Output the (x, y) coordinate of the center of the cell containing the given text.  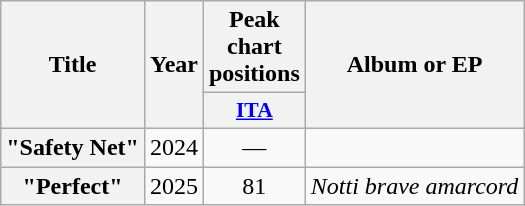
Peak chart positions (254, 47)
Album or EP (414, 65)
81 (254, 185)
Notti brave amarcord (414, 185)
Year (174, 65)
ITA (254, 111)
"Perfect" (73, 185)
2024 (174, 147)
— (254, 147)
"Safety Net" (73, 147)
Title (73, 65)
2025 (174, 185)
